Locate the cell with the specified text and output its (x, y) center coordinate. 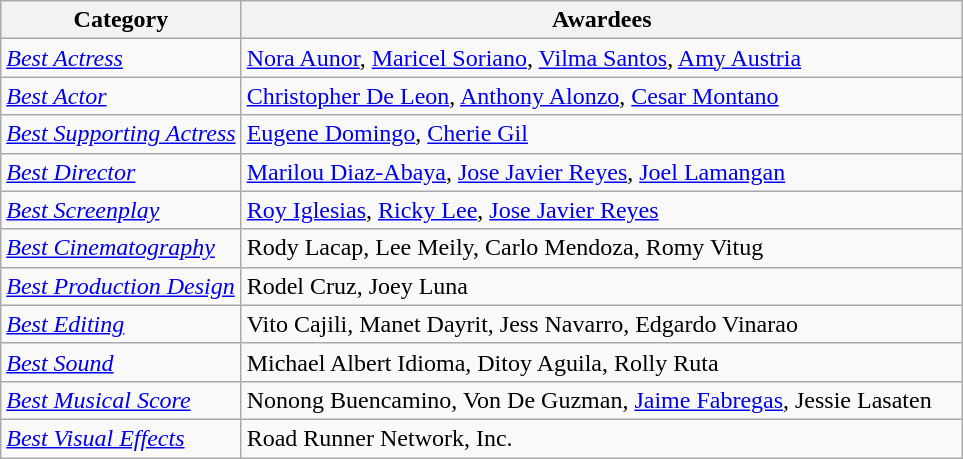
Best Actor (121, 96)
Rodel Cruz, Joey Luna (602, 286)
Roy Iglesias, Ricky Lee, Jose Javier Reyes (602, 210)
Best Sound (121, 362)
Nonong Buencamino, Von De Guzman, Jaime Fabregas, Jessie Lasaten (602, 400)
Best Production Design (121, 286)
Best Cinematography (121, 248)
Michael Albert Idioma, Ditoy Aguila, Rolly Ruta (602, 362)
Christopher De Leon, Anthony Alonzo, Cesar Montano (602, 96)
Rody Lacap, Lee Meily, Carlo Mendoza, Romy Vitug (602, 248)
Vito Cajili, Manet Dayrit, Jess Navarro, Edgardo Vinarao (602, 324)
Best Director (121, 172)
Awardees (602, 20)
Best Editing (121, 324)
Best Visual Effects (121, 438)
Best Supporting Actress (121, 134)
Best Musical Score (121, 400)
Marilou Diaz-Abaya, Jose Javier Reyes, Joel Lamangan (602, 172)
Best Actress (121, 58)
Category (121, 20)
Road Runner Network, Inc. (602, 438)
Best Screenplay (121, 210)
Nora Aunor, Maricel Soriano, Vilma Santos, Amy Austria (602, 58)
Eugene Domingo, Cherie Gil (602, 134)
